Scan for the cell matching the given text and deliver its (X, Y) coordinate at center. 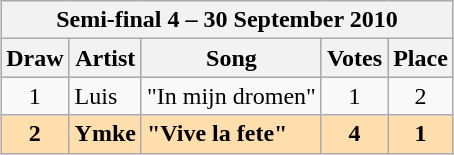
"In mijn dromen" (231, 96)
"Vive la fete" (231, 134)
Semi-final 4 – 30 September 2010 (228, 20)
Votes (354, 58)
Ymke (105, 134)
Draw (35, 58)
Song (231, 58)
Artist (105, 58)
Luis (105, 96)
4 (354, 134)
Place (421, 58)
